Search for the cell housing the specified text and yield its [x, y] center coordinate. 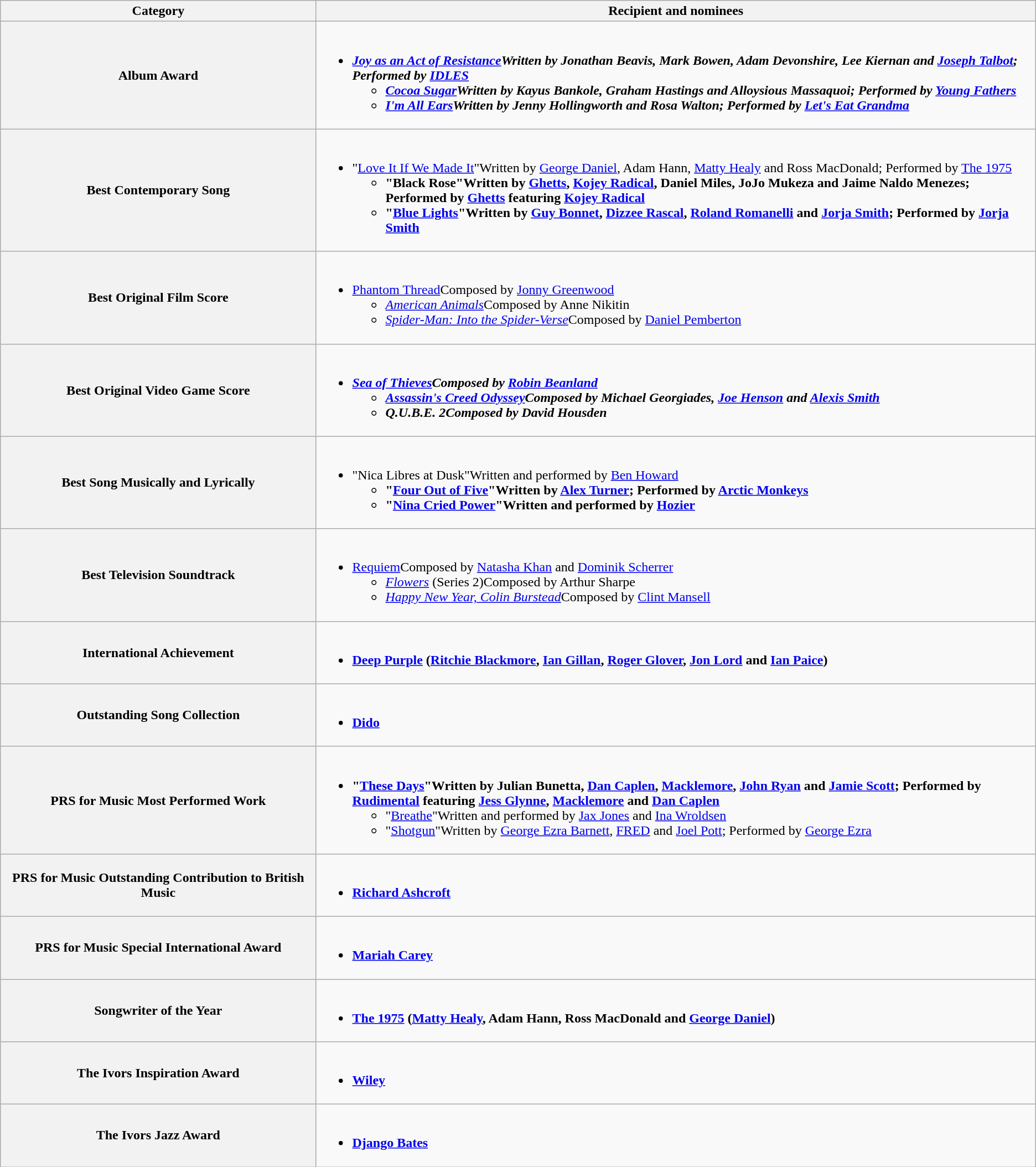
Richard Ashcroft [676, 885]
Django Bates [676, 1136]
Outstanding Song Collection [158, 715]
Phantom ThreadComposed by Jonny GreenwoodAmerican AnimalsComposed by Anne NikitinSpider-Man: Into the Spider-VerseComposed by Daniel Pemberton [676, 298]
Mariah Carey [676, 948]
Category [158, 11]
Best Television Soundtrack [158, 575]
PRS for Music Outstanding Contribution to British Music [158, 885]
The Ivors Jazz Award [158, 1136]
Best Original Film Score [158, 298]
PRS for Music Most Performed Work [158, 800]
Best Contemporary Song [158, 190]
Recipient and nominees [676, 11]
Songwriter of the Year [158, 1010]
Wiley [676, 1073]
Album Award [158, 75]
The Ivors Inspiration Award [158, 1073]
Deep Purple (Ritchie Blackmore, Ian Gillan, Roger Glover, Jon Lord and Ian Paice) [676, 652]
Best Song Musically and Lyrically [158, 483]
PRS for Music Special International Award [158, 948]
Best Original Video Game Score [158, 390]
International Achievement [158, 652]
The 1975 (Matty Healy, Adam Hann, Ross MacDonald and George Daniel) [676, 1010]
Dido [676, 715]
